Find where the given text appears and provide that cell's center as [X, Y] coordinate. 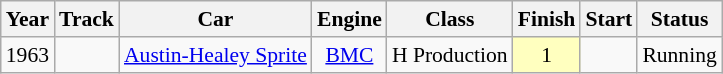
BMC [350, 55]
Track [86, 19]
Year [28, 19]
1963 [28, 55]
Running [679, 55]
Status [679, 19]
Car [216, 19]
Start [608, 19]
Class [450, 19]
H Production [450, 55]
Engine [350, 19]
Finish [547, 19]
Austin-Healey Sprite [216, 55]
1 [547, 55]
